Find where the given text appears and provide that cell's center as [x, y] coordinate. 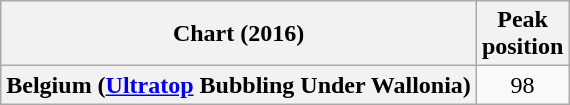
Chart (2016) [239, 34]
Peakposition [522, 34]
Belgium (Ultratop Bubbling Under Wallonia) [239, 85]
98 [522, 85]
